Pinpoint the cell where the given text exists, returning its [x, y] midpoint coordinate. 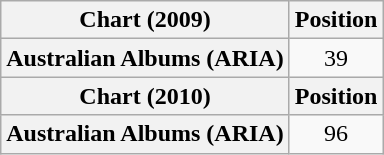
96 [336, 134]
39 [336, 58]
Chart (2009) [145, 20]
Chart (2010) [145, 96]
